Search for the cell housing the specified text and yield its [x, y] center coordinate. 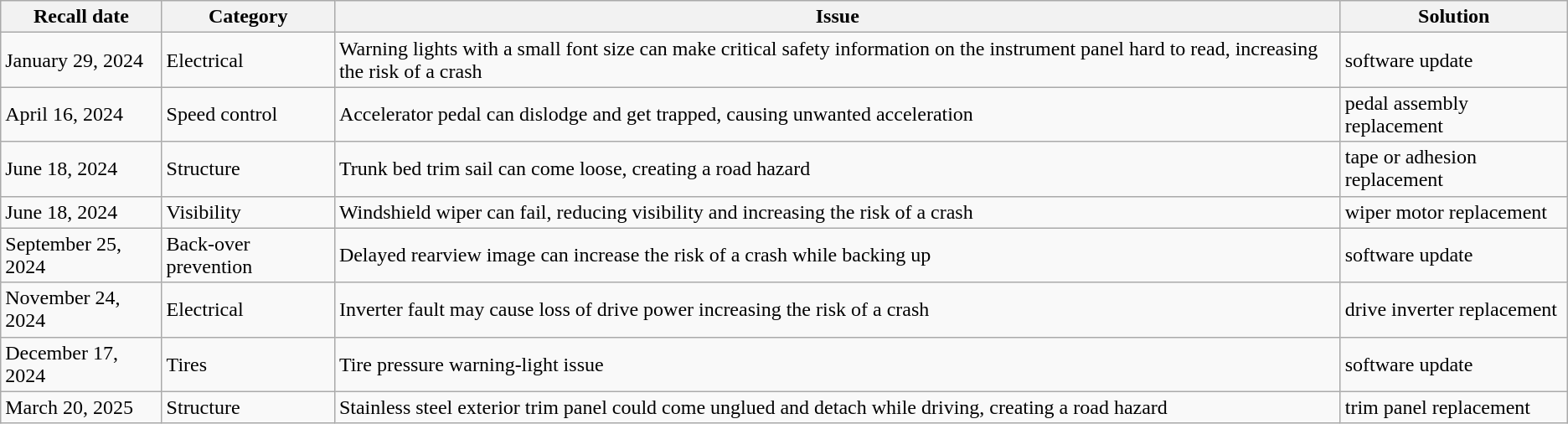
December 17, 2024 [81, 364]
Windshield wiper can fail, reducing visibility and increasing the risk of a crash [838, 212]
Accelerator pedal can dislodge and get trapped, causing unwanted acceleration [838, 114]
trim panel replacement [1454, 407]
Warning lights with a small font size can make critical safety information on the instrument panel hard to read, increasing the risk of a crash [838, 60]
November 24, 2024 [81, 310]
September 25, 2024 [81, 255]
April 16, 2024 [81, 114]
January 29, 2024 [81, 60]
Inverter fault may cause loss of drive power increasing the risk of a crash [838, 310]
Delayed rearview image can increase the risk of a crash while backing up [838, 255]
Category [248, 17]
Speed control [248, 114]
pedal assembly replacement [1454, 114]
Recall date [81, 17]
March 20, 2025 [81, 407]
Tires [248, 364]
drive inverter replacement [1454, 310]
Issue [838, 17]
tape or adhesion replacement [1454, 169]
Trunk bed trim sail can come loose, creating a road hazard [838, 169]
Visibility [248, 212]
Back-over prevention [248, 255]
wiper motor replacement [1454, 212]
Solution [1454, 17]
Stainless steel exterior trim panel could come unglued and detach while driving, creating a road hazard [838, 407]
Tire pressure warning-light issue [838, 364]
